For the text-containing cell, return its midpoint in (X, Y) coordinate format. 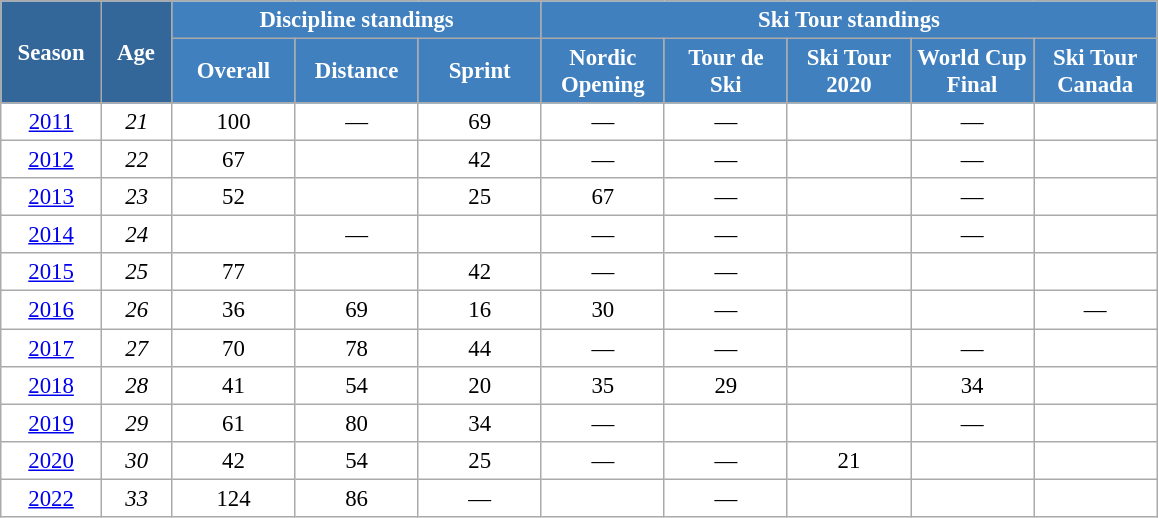
Ski Tour standings (848, 20)
2015 (52, 273)
2017 (52, 348)
35 (602, 385)
100 (234, 122)
Season (52, 52)
2014 (52, 235)
World CupFinal (972, 72)
2019 (52, 423)
20 (480, 385)
26 (136, 310)
Tour deSki (726, 72)
2012 (52, 160)
36 (234, 310)
70 (234, 348)
Discipline standings (356, 20)
23 (136, 197)
Sprint (480, 72)
77 (234, 273)
41 (234, 385)
80 (356, 423)
2016 (52, 310)
61 (234, 423)
2013 (52, 197)
52 (234, 197)
2018 (52, 385)
27 (136, 348)
16 (480, 310)
Ski Tour2020 (848, 72)
2022 (52, 498)
33 (136, 498)
Overall (234, 72)
124 (234, 498)
Age (136, 52)
22 (136, 160)
44 (480, 348)
86 (356, 498)
78 (356, 348)
Distance (356, 72)
Ski TourCanada (1096, 72)
2020 (52, 460)
28 (136, 385)
NordicOpening (602, 72)
24 (136, 235)
2011 (52, 122)
